Identify which cell holds the provided text, then report its [X, Y] central coordinate. 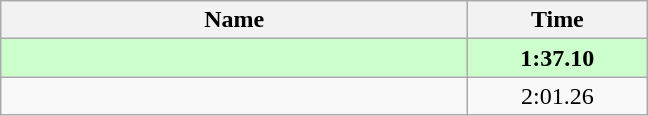
2:01.26 [558, 96]
Time [558, 20]
1:37.10 [558, 58]
Name [234, 20]
